Scan for the cell matching the given text and deliver its (X, Y) coordinate at center. 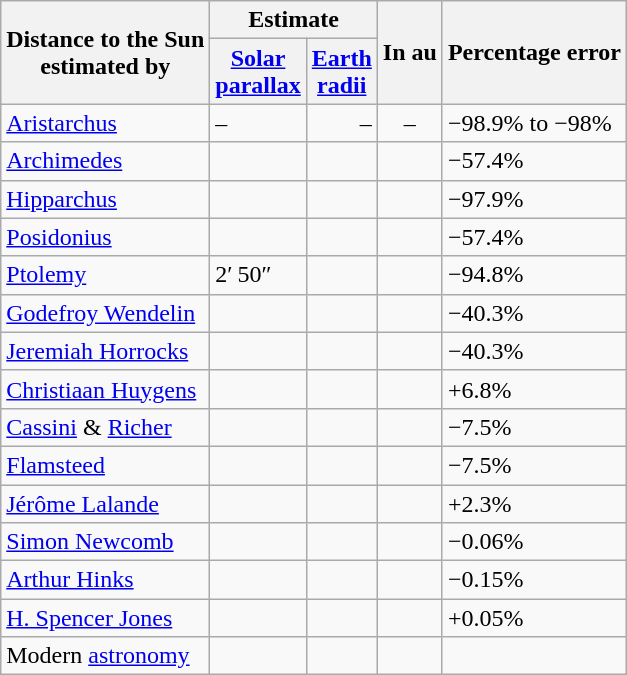
Aristarchus (106, 123)
Christiaan Huygens (106, 389)
Estimate (294, 20)
−97.9% (534, 199)
+0.05% (534, 618)
Hipparchus (106, 199)
−94.8% (534, 275)
Solarparallax (258, 72)
Archimedes (106, 161)
Percentage error (534, 52)
Posidonius (106, 237)
Godefroy Wendelin (106, 313)
In au (410, 52)
Cassini & Richer (106, 427)
Ptolemy (106, 275)
2′ 50″ (258, 275)
Jeremiah Horrocks (106, 351)
Simon Newcomb (106, 542)
Flamsteed (106, 465)
H. Spencer Jones (106, 618)
Earthradii (342, 72)
Jérôme Lalande (106, 503)
+2.3% (534, 503)
−0.15% (534, 580)
Modern astronomy (106, 656)
+6.8% (534, 389)
Distance to the Sunestimated by (106, 52)
Arthur Hinks (106, 580)
−98.9% to −98% (534, 123)
−0.06% (534, 542)
